Detect which cell encompasses the target text, then output its (x, y) center coordinate. 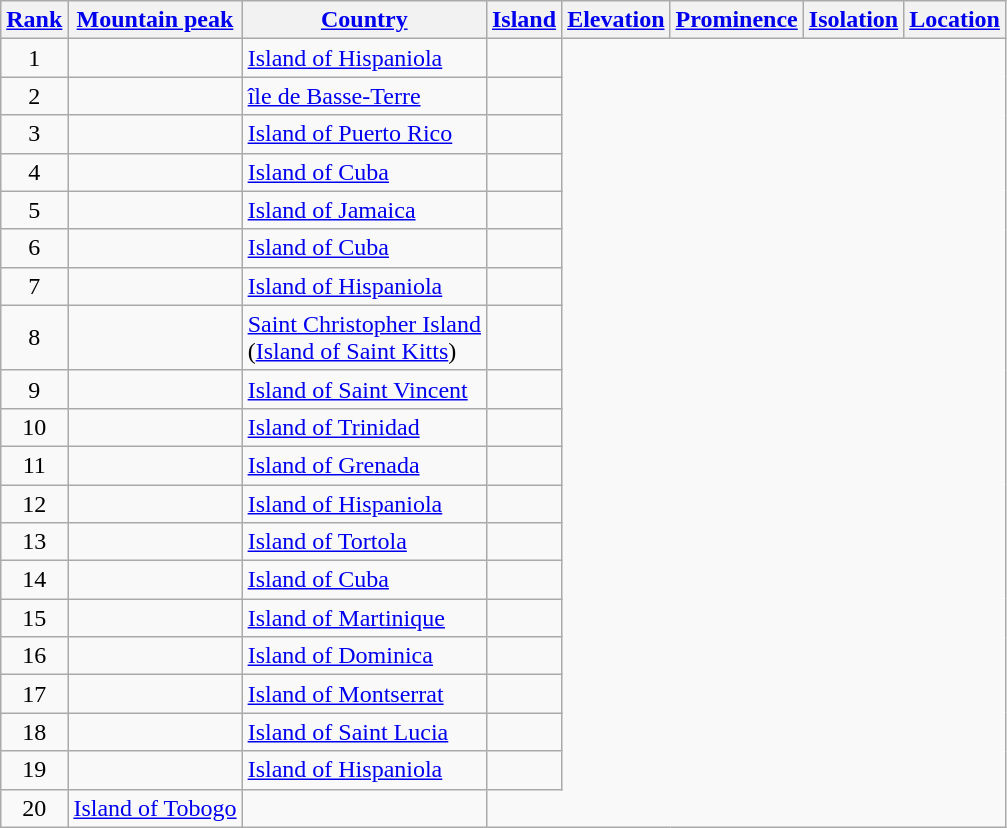
20 (34, 808)
6 (34, 248)
15 (34, 618)
Island of Tobogo (155, 808)
3 (34, 134)
10 (34, 427)
19 (34, 770)
Rank (34, 20)
11 (34, 465)
4 (34, 172)
Location (955, 20)
Island of Jamaica (364, 210)
île de Basse-Terre (364, 96)
7 (34, 286)
12 (34, 503)
16 (34, 656)
Prominence (736, 20)
Isolation (853, 20)
Island of Tortola (364, 542)
Island of Montserrat (364, 694)
17 (34, 694)
5 (34, 210)
13 (34, 542)
Elevation (616, 20)
18 (34, 732)
2 (34, 96)
8 (34, 338)
Island of Grenada (364, 465)
Island of Saint Lucia (364, 732)
14 (34, 580)
Island of Martinique (364, 618)
1 (34, 58)
Country (364, 20)
Saint Christopher Island(Island of Saint Kitts) (364, 338)
Mountain peak (155, 20)
Island of Saint Vincent (364, 389)
Island of Trinidad (364, 427)
Island of Puerto Rico (364, 134)
Island of Dominica (364, 656)
9 (34, 389)
Island (524, 20)
